Find where the given text appears and provide that cell's center as (X, Y) coordinate. 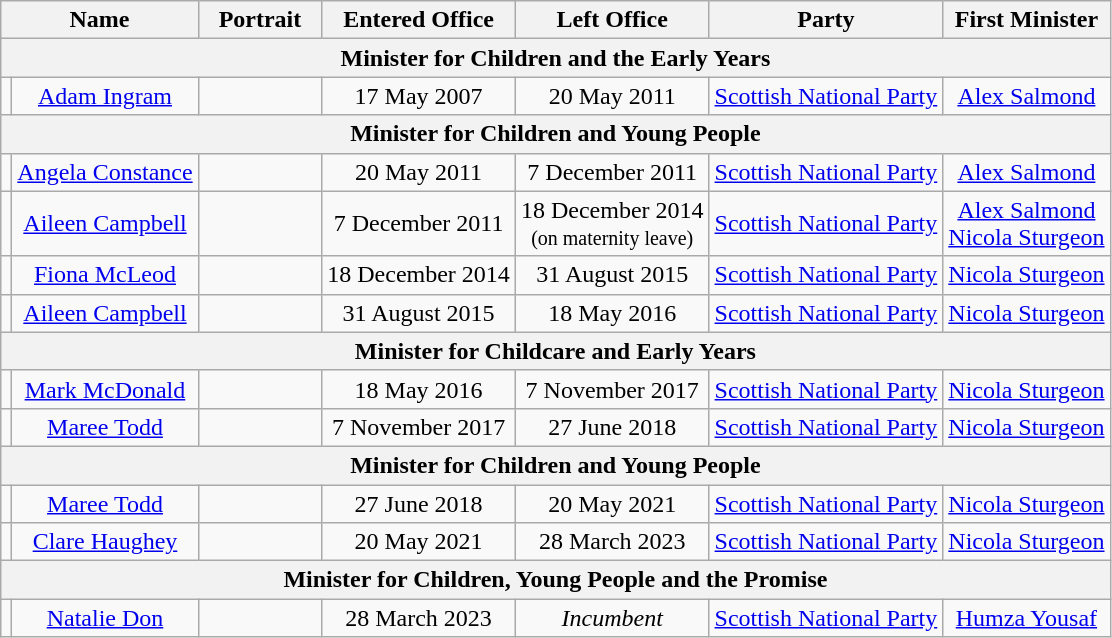
Minister for Children and the Early Years (556, 58)
Incumbent (612, 618)
Left Office (612, 20)
17 May 2007 (419, 96)
18 December 2014 (on maternity leave) (612, 224)
First Minister (1026, 20)
Angela Constance (105, 172)
Humza Yousaf (1026, 618)
Minister for Childcare and Early Years (556, 351)
Fiona McLeod (105, 275)
Mark McDonald (105, 389)
Name (100, 20)
18 December 2014 (419, 275)
Entered Office (419, 20)
Minister for Children, Young People and the Promise (556, 580)
Adam Ingram (105, 96)
Natalie Don (105, 618)
Clare Haughey (105, 542)
Alex Salmond Nicola Sturgeon (1026, 224)
Party (826, 20)
Portrait (260, 20)
